Extract the (X, Y) coordinate from the center of the cell holding the provided text.  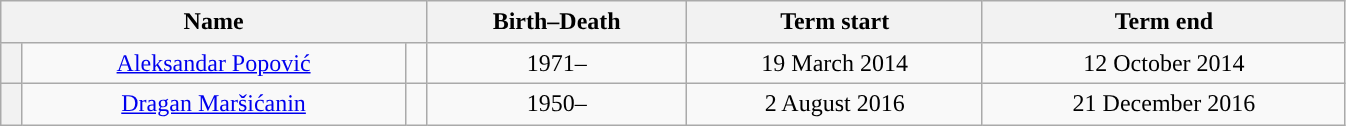
19 March 2014 (835, 62)
1950– (556, 104)
Term start (835, 22)
12 October 2014 (1164, 62)
Aleksandar Popović (213, 62)
2 August 2016 (835, 104)
1971– (556, 62)
Birth–Death (556, 22)
Name (214, 22)
Term end (1164, 22)
Dragan Maršićanin (213, 104)
21 December 2016 (1164, 104)
